Determine the [x, y] coordinate at the center of the cell enclosing the given text.  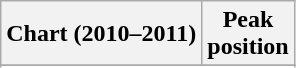
Peakposition [248, 34]
Chart (2010–2011) [102, 34]
